Extract the [X, Y] coordinate from the center of the cell holding the provided text.  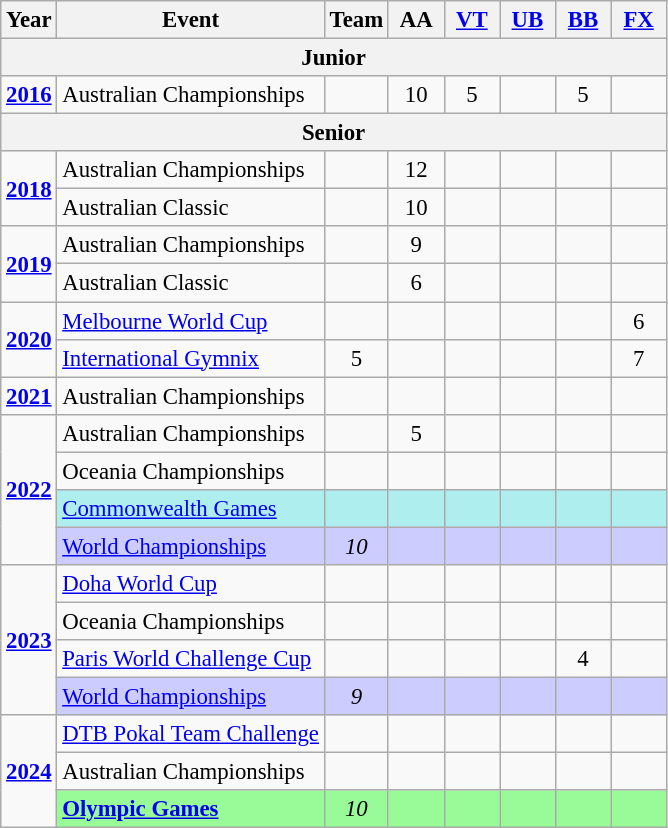
Melbourne World Cup [190, 321]
VT [472, 20]
International Gymnix [190, 358]
2020 [29, 340]
7 [639, 358]
FX [639, 20]
DTB Pokal Team Challenge [190, 734]
2022 [29, 489]
Olympic Games [190, 809]
2023 [29, 640]
Paris World Challenge Cup [190, 659]
2016 [29, 95]
Team [356, 20]
Doha World Cup [190, 584]
4 [583, 659]
2019 [29, 264]
UB [528, 20]
12 [416, 170]
AA [416, 20]
Commonwealth Games [190, 509]
Event [190, 20]
Year [29, 20]
Junior [334, 58]
2018 [29, 188]
2024 [29, 772]
Senior [334, 133]
2021 [29, 396]
BB [583, 20]
